Pinpoint the cell where the given text exists, returning its (X, Y) midpoint coordinate. 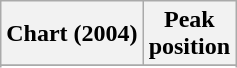
Peakposition (189, 34)
Chart (2004) (72, 34)
